For the text-containing cell, return its midpoint in [X, Y] coordinate format. 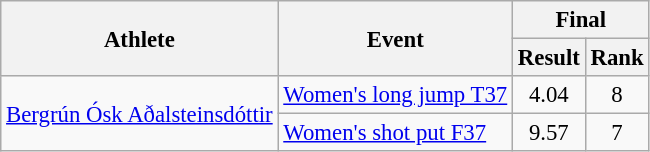
Event [396, 38]
9.57 [550, 133]
8 [617, 95]
7 [617, 133]
Rank [617, 58]
Women's shot put F37 [396, 133]
4.04 [550, 95]
Result [550, 58]
Women's long jump T37 [396, 95]
Final [581, 20]
Athlete [140, 38]
Bergrún Ósk Aðalsteinsdóttir [140, 114]
